Scan for the cell matching the given text and deliver its (x, y) coordinate at center. 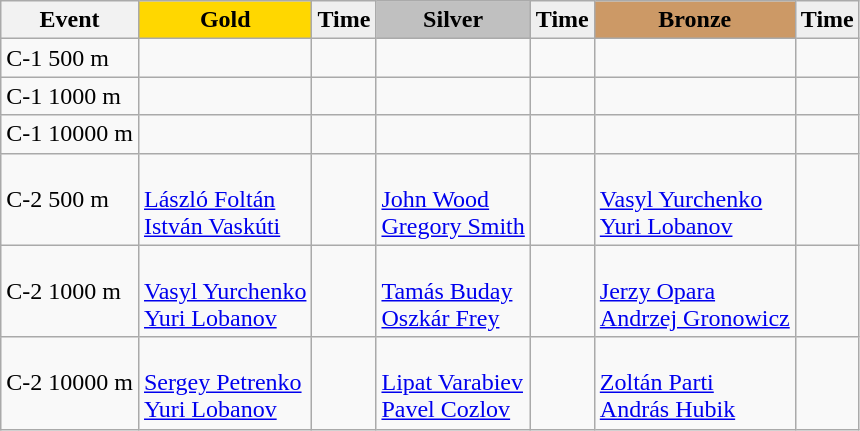
Lipat VarabievPavel Cozlov (453, 383)
C-2 10000 m (70, 383)
John WoodGregory Smith (453, 199)
Zoltán PartiAndrás Hubik (694, 383)
C-2 500 m (70, 199)
Gold (224, 20)
Event (70, 20)
Bronze (694, 20)
László FoltánIstván Vaskúti (224, 199)
C-1 10000 m (70, 134)
Silver (453, 20)
Jerzy OparaAndrzej Gronowicz (694, 291)
C-1 500 m (70, 58)
Sergey PetrenkoYuri Lobanov (224, 383)
C-2 1000 m (70, 291)
Tamás BudayOszkár Frey (453, 291)
C-1 1000 m (70, 96)
